Locate the cell with the specified text and output its [x, y] center coordinate. 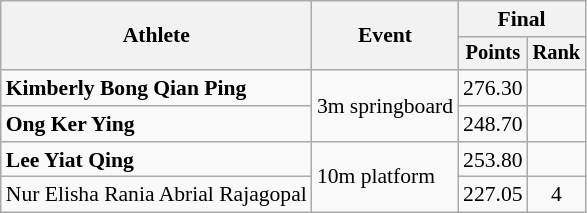
Ong Ker Ying [156, 124]
3m springboard [385, 106]
248.70 [492, 124]
10m platform [385, 178]
Athlete [156, 36]
Nur Elisha Rania Abrial Rajagopal [156, 195]
227.05 [492, 195]
253.80 [492, 160]
Points [492, 54]
276.30 [492, 88]
4 [557, 195]
Lee Yiat Qing [156, 160]
Kimberly Bong Qian Ping [156, 88]
Event [385, 36]
Final [522, 19]
Rank [557, 54]
